From the cell containing the given text, extract its center point as [x, y] coordinate. 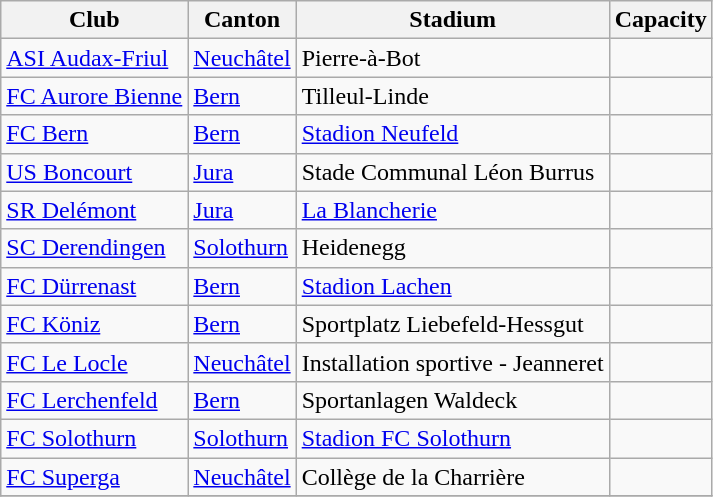
Pierre-à-Bot [452, 58]
FC Aurore Bienne [94, 96]
Sportplatz Liebefeld-Hessgut [452, 324]
Stade Communal Léon Burrus [452, 172]
FC Köniz [94, 324]
Collège de la Charrière [452, 477]
FC Bern [94, 134]
Canton [242, 20]
SC Derendingen [94, 248]
Stadium [452, 20]
FC Superga [94, 477]
Tilleul-Linde [452, 96]
Installation sportive - Jeanneret [452, 362]
Stadion Lachen [452, 286]
US Boncourt [94, 172]
Capacity [660, 20]
ASI Audax-Friul [94, 58]
La Blancherie [452, 210]
Stadion Neufeld [452, 134]
SR Delémont [94, 210]
FC Dürrenast [94, 286]
FC Lerchenfeld [94, 400]
Sportanlagen Waldeck [452, 400]
FC Le Locle [94, 362]
Heidenegg [452, 248]
Club [94, 20]
FC Solothurn [94, 438]
Stadion FC Solothurn [452, 438]
